Return (x, y) of the center of cell containing provided text 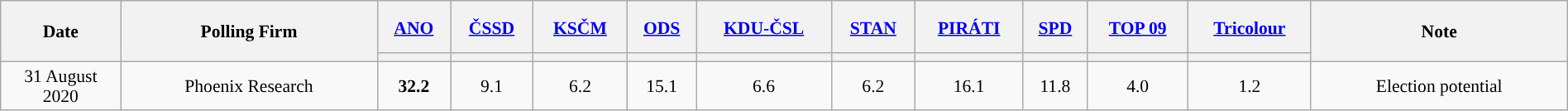
KDU-ČSL (764, 27)
Election potential (1439, 85)
32.2 (414, 85)
15.1 (662, 85)
Phoenix Research (249, 85)
1.2 (1250, 85)
11.8 (1055, 85)
ANO (414, 27)
SPD (1055, 27)
KSČM (580, 27)
STAN (873, 27)
6.6 (764, 85)
Polling Firm (249, 31)
Tricolour (1250, 27)
4.0 (1138, 85)
ODS (662, 27)
9.1 (492, 85)
Date (61, 31)
TOP 09 (1138, 27)
31 August 2020 (61, 85)
16.1 (969, 85)
Note (1439, 31)
PIRÁTI (969, 27)
ČSSD (492, 27)
